Scan for the cell matching the given text and deliver its (x, y) coordinate at center. 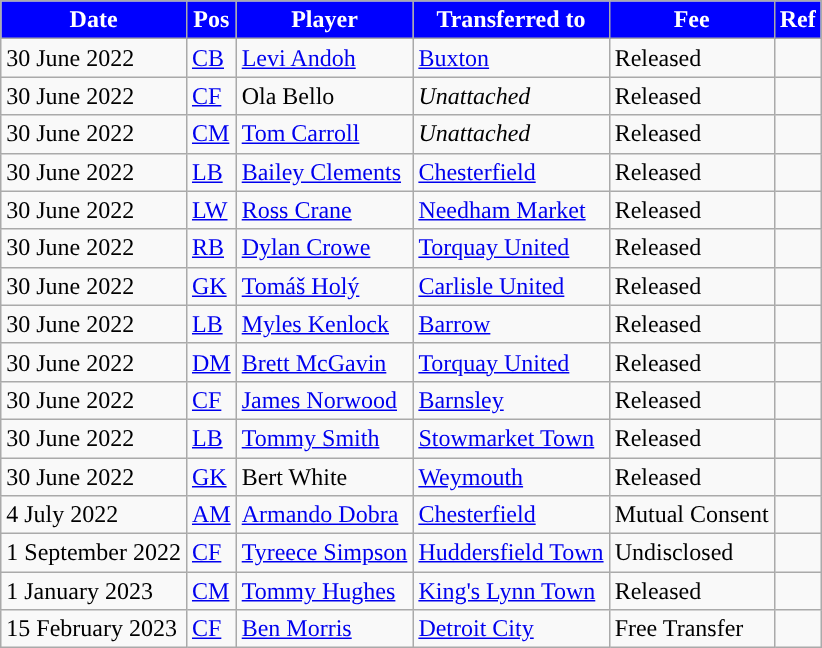
Carlisle United (511, 286)
Free Transfer (692, 629)
Barnsley (511, 400)
Dylan Crowe (324, 248)
Detroit City (511, 629)
Ola Bello (324, 96)
1 September 2022 (94, 553)
RB (211, 248)
Transferred to (511, 20)
Levi Andoh (324, 58)
1 January 2023 (94, 591)
Bailey Clements (324, 172)
Huddersfield Town (511, 553)
Weymouth (511, 477)
James Norwood (324, 400)
Tyreece Simpson (324, 553)
Stowmarket Town (511, 438)
AM (211, 515)
Barrow (511, 324)
Needham Market (511, 210)
Ross Crane (324, 210)
Armando Dobra (324, 515)
DM (211, 362)
Tomáš Holý (324, 286)
Tommy Hughes (324, 591)
Mutual Consent (692, 515)
Date (94, 20)
15 February 2023 (94, 629)
4 July 2022 (94, 515)
Brett McGavin (324, 362)
Buxton (511, 58)
Tommy Smith (324, 438)
LW (211, 210)
Tom Carroll (324, 134)
Bert White (324, 477)
Player (324, 20)
Undisclosed (692, 553)
Myles Kenlock (324, 324)
Fee (692, 20)
King's Lynn Town (511, 591)
Pos (211, 20)
CB (211, 58)
Ben Morris (324, 629)
Ref (798, 20)
